Pinpoint the cell where the given text exists, returning its [x, y] midpoint coordinate. 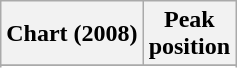
Peakposition [189, 34]
Chart (2008) [72, 34]
